Detect which cell encompasses the target text, then output its [X, Y] center coordinate. 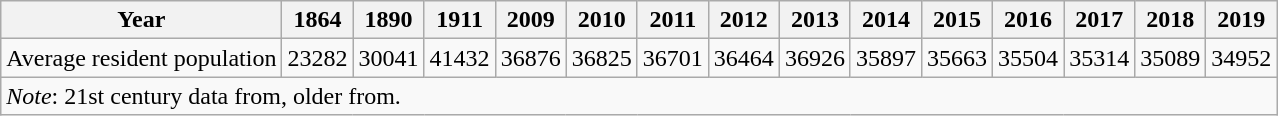
36876 [530, 58]
35504 [1028, 58]
30041 [388, 58]
2009 [530, 20]
35663 [958, 58]
2011 [672, 20]
Average resident population [142, 58]
36701 [672, 58]
41432 [460, 58]
Note: 21st century data from, older from. [639, 96]
35897 [886, 58]
2012 [744, 20]
1890 [388, 20]
2018 [1170, 20]
1911 [460, 20]
36464 [744, 58]
23282 [318, 58]
1864 [318, 20]
2013 [814, 20]
Year [142, 20]
36825 [602, 58]
36926 [814, 58]
2014 [886, 20]
35314 [1100, 58]
2015 [958, 20]
2019 [1242, 20]
34952 [1242, 58]
2017 [1100, 20]
2016 [1028, 20]
35089 [1170, 58]
2010 [602, 20]
